Identify which cell holds the provided text, then report its [x, y] central coordinate. 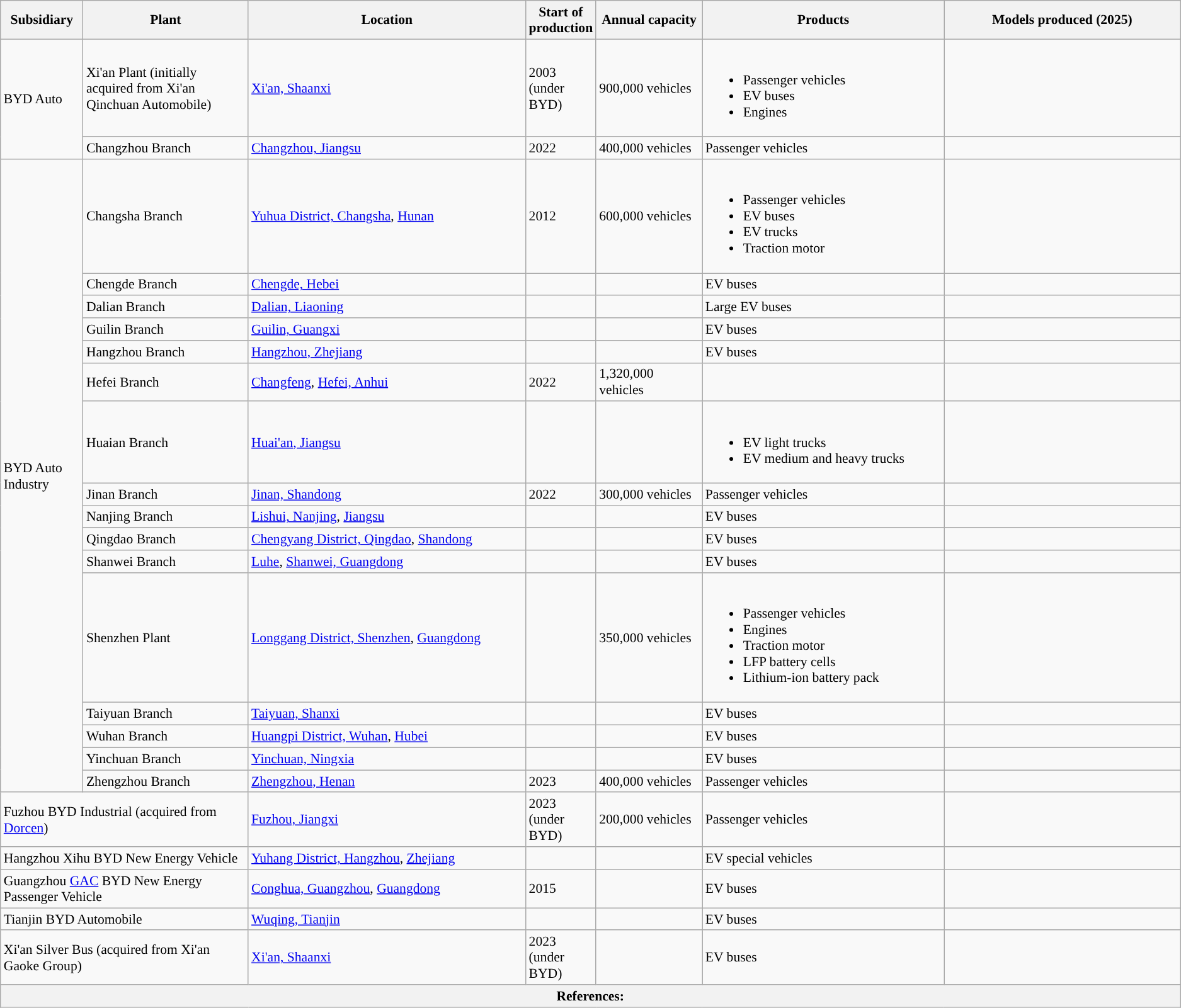
EV special vehicles [823, 858]
Location [387, 20]
Conghua, Guangzhou, Guangdong [387, 889]
900,000 vehicles [649, 88]
Yuhang District, Hangzhou, Zhejiang [387, 858]
Passenger vehiclesEV busesEngines [823, 88]
Start of production [561, 20]
Taiyuan Branch [166, 714]
Zhengzhou, Henan [387, 781]
Xi'an Silver Bus (acquired from Xi'an Gaoke Group) [125, 958]
2012 [561, 217]
Changzhou, Jiangsu [387, 149]
EV light trucksEV medium and heavy trucks [823, 443]
Qingdao Branch [166, 540]
Subsidiary [42, 20]
Xi'an Plant (initially acquired from Xi'an Qinchuan Automobile) [166, 88]
Changzhou Branch [166, 149]
Fuzhou, Jiangxi [387, 820]
2015 [561, 889]
2023 [561, 781]
Hefei Branch [166, 382]
Fuzhou BYD Industrial (acquired from Dorcen) [125, 820]
Yuhua District, Changsha, Hunan [387, 217]
Passenger vehiclesEV busesEV trucksTraction motor [823, 217]
300,000 vehicles [649, 494]
Large EV buses [823, 307]
Dalian Branch [166, 307]
Zhengzhou Branch [166, 781]
Huai'an, Jiangsu [387, 443]
References: [591, 996]
600,000 vehicles [649, 217]
Tianjin BYD Automobile [125, 919]
Guangzhou GAC BYD New Energy Passenger Vehicle [125, 889]
Plant [166, 20]
Yinchuan, Ningxia [387, 759]
Annual capacity [649, 20]
200,000 vehicles [649, 820]
1,320,000 vehicles [649, 382]
2003 (under BYD) [561, 88]
Jinan Branch [166, 494]
BYD Auto Industry [42, 476]
Longgang District, Shenzhen, Guangdong [387, 638]
Products [823, 20]
Nanjing Branch [166, 517]
Chengyang District, Qingdao, Shandong [387, 540]
Hangzhou Xihu BYD New Energy Vehicle [125, 858]
350,000 vehicles [649, 638]
Shanwei Branch [166, 562]
Taiyuan, Shanxi [387, 714]
BYD Auto [42, 99]
Changsha Branch [166, 217]
Lishui, Nanjing, Jiangsu [387, 517]
Hangzhou Branch [166, 352]
Jinan, Shandong [387, 494]
Yinchuan Branch [166, 759]
Guilin Branch [166, 329]
Hangzhou, Zhejiang [387, 352]
Wuhan Branch [166, 737]
Huaian Branch [166, 443]
Chengde, Hebei [387, 285]
Guilin, Guangxi [387, 329]
Luhe, Shanwei, Guangdong [387, 562]
Wuqing, Tianjin [387, 919]
Changfeng, Hefei, Anhui [387, 382]
Huangpi District, Wuhan, Hubei [387, 737]
Dalian, Liaoning [387, 307]
Models produced (2025) [1062, 20]
Chengde Branch [166, 285]
Passenger vehiclesEnginesTraction motorLFP battery cellsLithium-ion battery pack [823, 638]
Shenzhen Plant [166, 638]
